Locate the cell with the specified text and output its [X, Y] center coordinate. 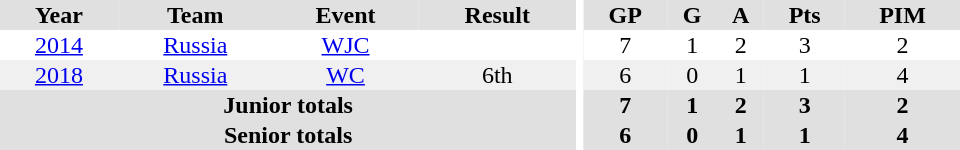
2014 [59, 45]
Result [497, 15]
Junior totals [288, 105]
PIM [902, 15]
Year [59, 15]
Team [196, 15]
6th [497, 75]
A [740, 15]
Event [346, 15]
G [692, 15]
Senior totals [288, 135]
2018 [59, 75]
GP [625, 15]
Pts [804, 15]
WJC [346, 45]
WC [346, 75]
